Determine the [x, y] coordinate at the center of the cell enclosing the given text.  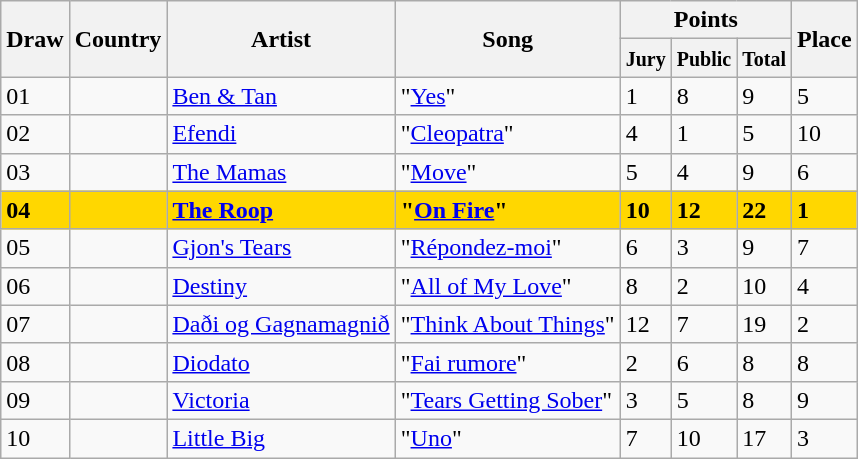
The Mamas [281, 172]
Country [118, 39]
Song [508, 39]
"Move" [508, 172]
"On Fire" [508, 210]
"Think About Things" [508, 324]
Points [706, 20]
Public [704, 58]
22 [764, 210]
"Tears Getting Sober" [508, 400]
06 [35, 286]
04 [35, 210]
Destiny [281, 286]
Victoria [281, 400]
Diodato [281, 362]
"Répondez-moi" [508, 248]
Gjon's Tears [281, 248]
07 [35, 324]
Efendi [281, 134]
17 [764, 438]
The Roop [281, 210]
09 [35, 400]
Artist [281, 39]
"Cleopatra" [508, 134]
19 [764, 324]
Draw [35, 39]
Little Big [281, 438]
"Yes" [508, 96]
Jury [646, 58]
Daði og Gagnamagnið [281, 324]
"All of My Love" [508, 286]
"Uno" [508, 438]
Place [824, 39]
"Fai rumore" [508, 362]
08 [35, 362]
Ben & Tan [281, 96]
01 [35, 96]
03 [35, 172]
Total [764, 58]
05 [35, 248]
02 [35, 134]
